Locate the cell with the specified text and output its [X, Y] center coordinate. 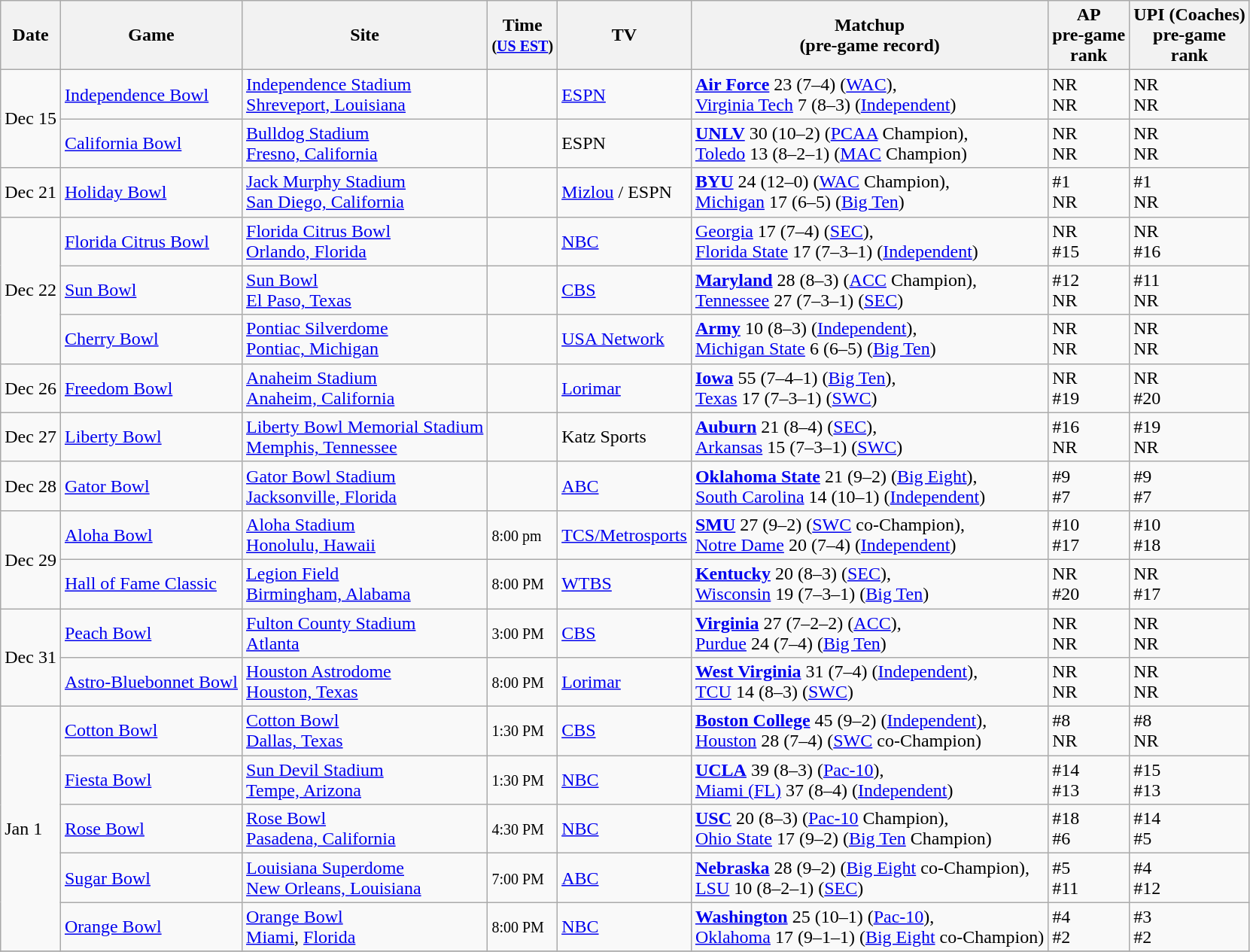
Aloha Bowl [151, 534]
UPI (Coaches)pre-gamerank [1190, 35]
Iowa 55 (7–4–1) (Big Ten),Texas 17 (7–3–1) (SWC) [869, 388]
Date [31, 35]
Cotton Bowl Dallas, Texas [365, 731]
Anaheim Stadium Anaheim, California [365, 388]
WTBS [625, 584]
Fiesta Bowl [151, 780]
Independence Stadium Shreveport, Louisiana [365, 95]
Sun Bowl [151, 290]
Holiday Bowl [151, 193]
Jack Murphy Stadium San Diego, California [365, 193]
Hall of Fame Classic [151, 584]
USC 20 (8–3) (Pac-10 Champion),Ohio State 17 (9–2) (Big Ten Champion) [869, 829]
Site [365, 35]
Houston Astrodome Houston, Texas [365, 682]
#10#17 [1089, 534]
Georgia 17 (7–4) (SEC),Florida State 17 (7–3–1) (Independent) [869, 241]
Rose Bowl [151, 829]
Dec 22 [31, 290]
#15#13 [1190, 780]
Legion Field Birmingham, Alabama [365, 584]
NR#16 [1190, 241]
UNLV 30 (10–2) (PCAA Champion),Toledo 13 (8–2–1) (MAC Champion) [869, 143]
#18#6 [1089, 829]
Jan 1 [31, 829]
BYU 24 (12–0) (WAC Champion),Michigan 17 (6–5) (Big Ten) [869, 193]
#14#13 [1089, 780]
#4#12 [1190, 877]
SMU 27 (9–2) (SWC co-Champion),Notre Dame 20 (7–4) (Independent) [869, 534]
Dec 31 [31, 657]
Army 10 (8–3) (Independent),Michigan State 6 (6–5) (Big Ten) [869, 339]
Dec 26 [31, 388]
Orange Bowl Miami, Florida [365, 927]
Air Force 23 (7–4) (WAC),Virginia Tech 7 (8–3) (Independent) [869, 95]
NR#19 [1089, 388]
Rose Bowl Pasadena, California [365, 829]
California Bowl [151, 143]
Freedom Bowl [151, 388]
7:00 PM [522, 877]
Game [151, 35]
Sun Devil Stadium Tempe, Arizona [365, 780]
3:00 PM [522, 632]
Bulldog Stadium Fresno, California [365, 143]
Florida Citrus Bowl [151, 241]
Dec 29 [31, 559]
#3#2 [1190, 927]
Dec 28 [31, 486]
Independence Bowl [151, 95]
#4#2 [1089, 927]
Dec 15 [31, 119]
Matchup(pre-game record) [869, 35]
#16NR [1089, 436]
Astro-Bluebonnet Bowl [151, 682]
#11NR [1190, 290]
Nebraska 28 (9–2) (Big Eight co-Champion),LSU 10 (8–2–1) (SEC) [869, 877]
Peach Bowl [151, 632]
Cotton Bowl [151, 731]
Sun Bowl El Paso, Texas [365, 290]
#19NR [1190, 436]
#14#5 [1190, 829]
Virginia 27 (7–2–2) (ACC),Purdue 24 (7–4) (Big Ten) [869, 632]
Time(US EST) [522, 35]
UCLA 39 (8–3) (Pac-10),Miami (FL) 37 (8–4) (Independent) [869, 780]
Gator Bowl Stadium Jacksonville, Florida [365, 486]
4:30 PM [522, 829]
Liberty Bowl [151, 436]
Mizlou / ESPN [625, 193]
Oklahoma State 21 (9–2) (Big Eight),South Carolina 14 (10–1) (Independent) [869, 486]
Katz Sports [625, 436]
Louisiana Superdome New Orleans, Louisiana [365, 877]
Aloha Stadium Honolulu, Hawaii [365, 534]
Washington 25 (10–1) (Pac-10),Oklahoma 17 (9–1–1) (Big Eight co-Champion) [869, 927]
TV [625, 35]
Liberty Bowl Memorial Stadium Memphis, Tennessee [365, 436]
Boston College 45 (9–2) (Independent),Houston 28 (7–4) (SWC co-Champion) [869, 731]
Cherry Bowl [151, 339]
Sugar Bowl [151, 877]
Orange Bowl [151, 927]
Kentucky 20 (8–3) (SEC),Wisconsin 19 (7–3–1) (Big Ten) [869, 584]
Florida Citrus Bowl Orlando, Florida [365, 241]
USA Network [625, 339]
8:00 pm [522, 534]
Fulton County Stadium Atlanta [365, 632]
Auburn 21 (8–4) (SEC),Arkansas 15 (7–3–1) (SWC) [869, 436]
APpre-gamerank [1089, 35]
TCS/Metrosports [625, 534]
Dec 21 [31, 193]
Dec 27 [31, 436]
Maryland 28 (8–3) (ACC Champion),Tennessee 27 (7–3–1) (SEC) [869, 290]
#5#11 [1089, 877]
West Virginia 31 (7–4) (Independent),TCU 14 (8–3) (SWC) [869, 682]
Gator Bowl [151, 486]
NR#17 [1190, 584]
#12NR [1089, 290]
NR#15 [1089, 241]
#10#18 [1190, 534]
Pontiac Silverdome Pontiac, Michigan [365, 339]
